Determine the (X, Y) coordinate at the center of the cell enclosing the given text.  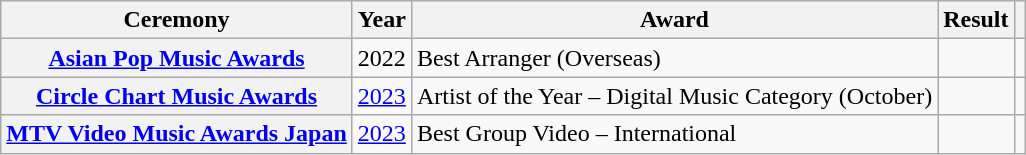
Year (382, 20)
Result (976, 20)
MTV Video Music Awards Japan (177, 134)
Award (674, 20)
Ceremony (177, 20)
Artist of the Year – Digital Music Category (October) (674, 96)
Best Arranger (Overseas) (674, 58)
Asian Pop Music Awards (177, 58)
2022 (382, 58)
Circle Chart Music Awards (177, 96)
Best Group Video – International (674, 134)
